Pinpoint the cell where the given text exists, returning its [x, y] midpoint coordinate. 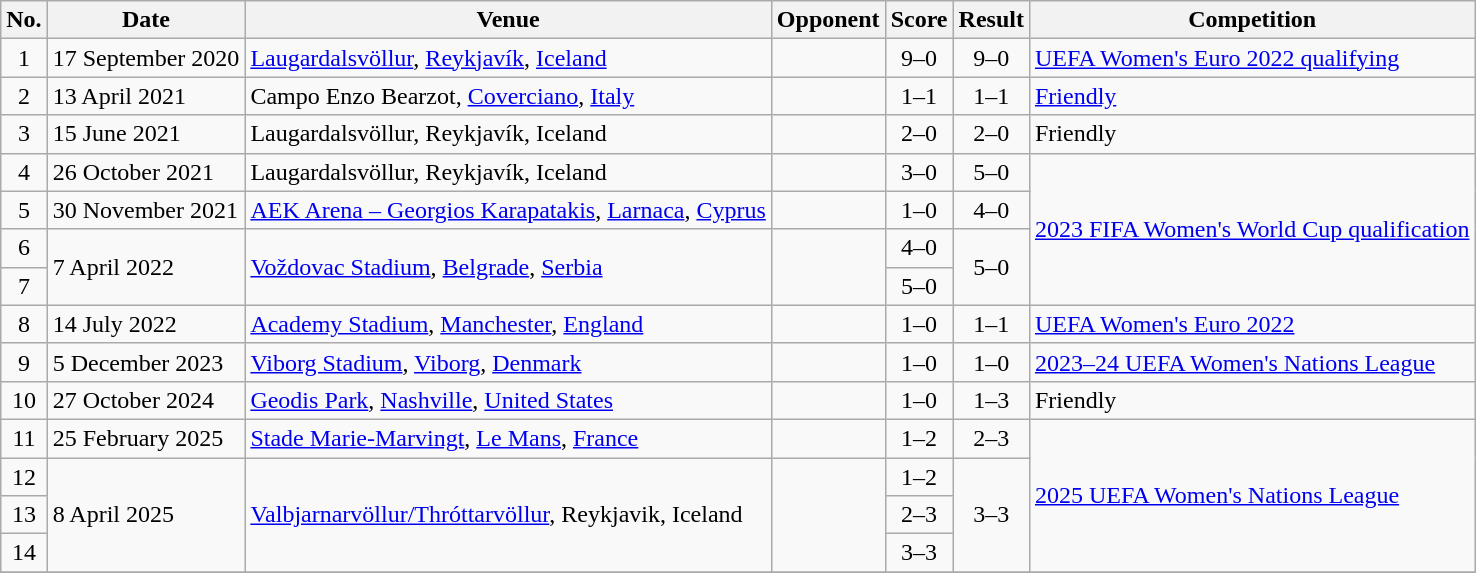
Valbjarnarvöllur/Thróttarvöllur, Reykjavik, Iceland [508, 515]
Date [146, 20]
1–3 [991, 400]
Venue [508, 20]
8 April 2025 [146, 515]
Geodis Park, Nashville, United States [508, 400]
2023–24 UEFA Women's Nations League [1252, 362]
7 [24, 286]
13 April 2021 [146, 96]
17 September 2020 [146, 58]
30 November 2021 [146, 210]
7 April 2022 [146, 267]
14 [24, 553]
2023 FIFA Women's World Cup qualification [1252, 229]
8 [24, 324]
12 [24, 477]
6 [24, 248]
11 [24, 438]
Result [991, 20]
Viborg Stadium, Viborg, Denmark [508, 362]
2025 UEFA Women's Nations League [1252, 495]
2 [24, 96]
13 [24, 515]
15 June 2021 [146, 134]
Academy Stadium, Manchester, England [508, 324]
Stade Marie-Marvingt, Le Mans, France [508, 438]
3 [24, 134]
Competition [1252, 20]
3–0 [919, 172]
9 [24, 362]
5 December 2023 [146, 362]
AEK Arena – Georgios Karapatakis, Larnaca, Cyprus [508, 210]
25 February 2025 [146, 438]
UEFA Women's Euro 2022 [1252, 324]
Campo Enzo Bearzot, Coverciano, Italy [508, 96]
5 [24, 210]
1 [24, 58]
14 July 2022 [146, 324]
No. [24, 20]
UEFA Women's Euro 2022 qualifying [1252, 58]
10 [24, 400]
Voždovac Stadium, Belgrade, Serbia [508, 267]
Opponent [828, 20]
4 [24, 172]
27 October 2024 [146, 400]
Score [919, 20]
26 October 2021 [146, 172]
